Output the [x, y] coordinate of the center of the cell containing the given text.  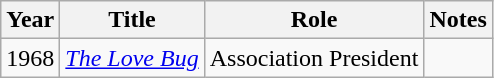
Year [30, 20]
Title [132, 20]
Notes [458, 20]
Association President [314, 58]
Role [314, 20]
The Love Bug [132, 58]
1968 [30, 58]
